Capture the cell that displays the provided text and extract its (x, y) central coordinate. 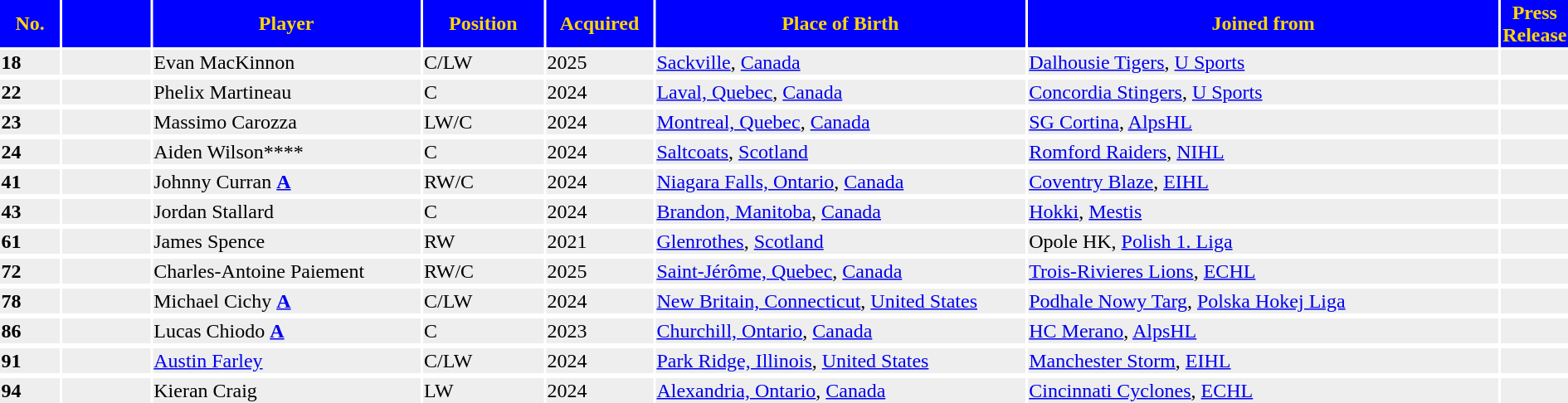
Laval, Quebec, Canada (840, 92)
22 (30, 92)
Romford Raiders, NIHL (1264, 152)
Glenrothes, Scotland (840, 241)
SG Cortina, AlpsHL (1264, 122)
Trois-Rivieres Lions, ECHL (1264, 271)
Coventry Blaze, EIHL (1264, 182)
Hokki, Mestis (1264, 211)
Place of Birth (840, 23)
2021 (599, 241)
78 (30, 301)
Austin Farley (287, 361)
Concordia Stingers, U Sports (1264, 92)
86 (30, 331)
Michael Cichy A (287, 301)
94 (30, 391)
Position (484, 23)
Brandon, Manitoba, Canada (840, 211)
Sackville, Canada (840, 62)
72 (30, 271)
2023 (599, 331)
Acquired (599, 23)
18 (30, 62)
24 (30, 152)
Montreal, Quebec, Canada (840, 122)
Cincinnati Cyclones, ECHL (1264, 391)
New Britain, Connecticut, United States (840, 301)
Player (287, 23)
Saint-Jérôme, Quebec, Canada (840, 271)
Park Ridge, Illinois, United States (840, 361)
Jordan Stallard (287, 211)
No. (30, 23)
Niagara Falls, Ontario, Canada (840, 182)
James Spence (287, 241)
Manchester Storm, EIHL (1264, 361)
23 (30, 122)
Johnny Curran A (287, 182)
Podhale Nowy Targ, Polska Hokej Liga (1264, 301)
Evan MacKinnon (287, 62)
Dalhousie Tigers, U Sports (1264, 62)
Aiden Wilson**** (287, 152)
Kieran Craig (287, 391)
61 (30, 241)
Phelix Martineau (287, 92)
Lucas Chiodo A (287, 331)
Massimo Carozza (287, 122)
Press Release (1535, 23)
Charles-Antoine Paiement (287, 271)
41 (30, 182)
LW/C (484, 122)
Opole HK, Polish 1. Liga (1264, 241)
Alexandria, Ontario, Canada (840, 391)
91 (30, 361)
43 (30, 211)
LW (484, 391)
RW (484, 241)
Joined from (1264, 23)
Saltcoats, Scotland (840, 152)
HC Merano, AlpsHL (1264, 331)
Churchill, Ontario, Canada (840, 331)
